For the text-containing cell, return its midpoint in [x, y] coordinate format. 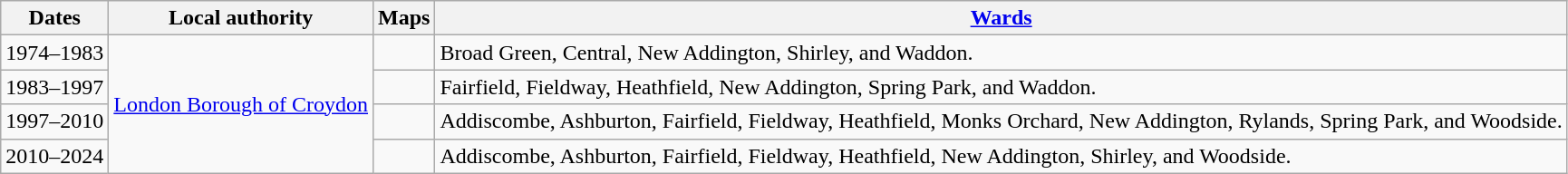
Broad Green, Central, New Addington, Shirley, and Waddon. [1001, 53]
Dates [54, 18]
Wards [1001, 18]
2010–2024 [54, 156]
London Borough of Croydon [241, 104]
Addiscombe, Ashburton, Fairfield, Fieldway, Heathfield, New Addington, Shirley, and Woodside. [1001, 156]
Local authority [241, 18]
Addiscombe, Ashburton, Fairfield, Fieldway, Heathfield, Monks Orchard, New Addington, Rylands, Spring Park, and Woodside. [1001, 121]
Maps [404, 18]
1983–1997 [54, 87]
Fairfield, Fieldway, Heathfield, New Addington, Spring Park, and Waddon. [1001, 87]
1974–1983 [54, 53]
1997–2010 [54, 121]
